Locate the cell with the specified text and output its [x, y] center coordinate. 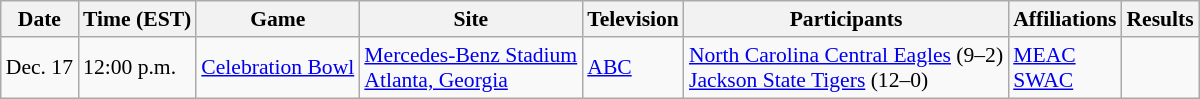
Time (EST) [137, 19]
Celebration Bowl [278, 68]
Game [278, 19]
Site [470, 19]
MEACSWAC [1064, 68]
Date [40, 19]
Participants [846, 19]
Affiliations [1064, 19]
Dec. 17 [40, 68]
Television [633, 19]
Results [1160, 19]
Mercedes-Benz StadiumAtlanta, Georgia [470, 68]
ABC [633, 68]
North Carolina Central Eagles (9–2)Jackson State Tigers (12–0) [846, 68]
12:00 p.m. [137, 68]
